Return the [x, y] coordinate for the center point of the cell that contains the specified text.  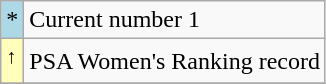
* [12, 20]
PSA Women's Ranking record [175, 62]
↑ [12, 62]
Current number 1 [175, 20]
